Identify which cell holds the provided text, then report its (x, y) central coordinate. 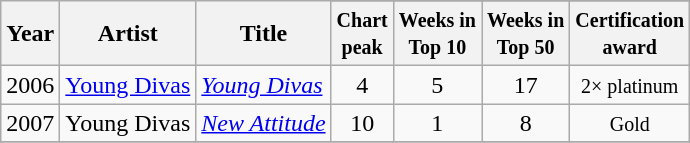
5 (437, 85)
Chartpeak (362, 34)
2006 (30, 85)
Weeks inTop 10 (437, 34)
Weeks inTop 50 (526, 34)
New Attitude (264, 123)
Certificationaward (630, 34)
Artist (128, 34)
4 (362, 85)
1 (437, 123)
10 (362, 123)
Title (264, 34)
Gold (630, 123)
Year (30, 34)
2007 (30, 123)
2× platinum (630, 85)
8 (526, 123)
17 (526, 85)
